Capture the cell that displays the provided text and extract its (x, y) central coordinate. 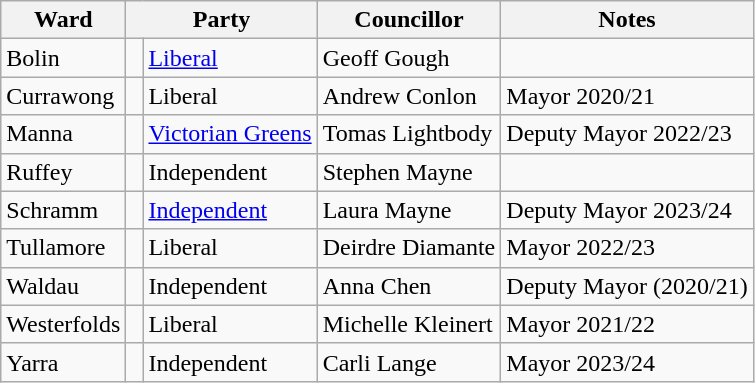
Anna Chen (409, 286)
Ruffey (64, 172)
Deputy Mayor 2022/23 (627, 134)
Victorian Greens (230, 134)
Currawong (64, 96)
Yarra (64, 362)
Schramm (64, 210)
Notes (627, 20)
Deputy Mayor (2020/21) (627, 286)
Michelle Kleinert (409, 324)
Deputy Mayor 2023/24 (627, 210)
Waldau (64, 286)
Stephen Mayne (409, 172)
Tullamore (64, 248)
Geoff Gough (409, 58)
Laura Mayne (409, 210)
Party (222, 20)
Andrew Conlon (409, 96)
Tomas Lightbody (409, 134)
Westerfolds (64, 324)
Mayor 2020/21 (627, 96)
Ward (64, 20)
Deirdre Diamante (409, 248)
Mayor 2023/24 (627, 362)
Bolin (64, 58)
Councillor (409, 20)
Mayor 2022/23 (627, 248)
Mayor 2021/22 (627, 324)
Carli Lange (409, 362)
Manna (64, 134)
